Detect which cell encompasses the target text, then output its (X, Y) center coordinate. 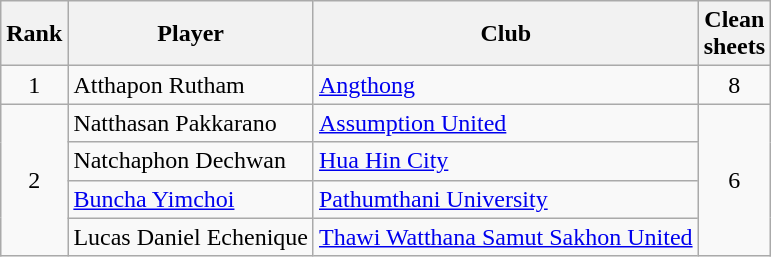
Lucas Daniel Echenique (191, 237)
6 (734, 180)
8 (734, 85)
Buncha Yimchoi (191, 199)
Rank (34, 34)
Natchaphon Dechwan (191, 161)
Natthasan Pakkarano (191, 123)
Pathumthani University (506, 199)
Club (506, 34)
Player (191, 34)
Thawi Watthana Samut Sakhon United (506, 237)
Atthapon Rutham (191, 85)
Cleansheets (734, 34)
Angthong (506, 85)
2 (34, 180)
Assumption United (506, 123)
Hua Hin City (506, 161)
1 (34, 85)
